Output the (x, y) coordinate of the center of the cell containing the given text.  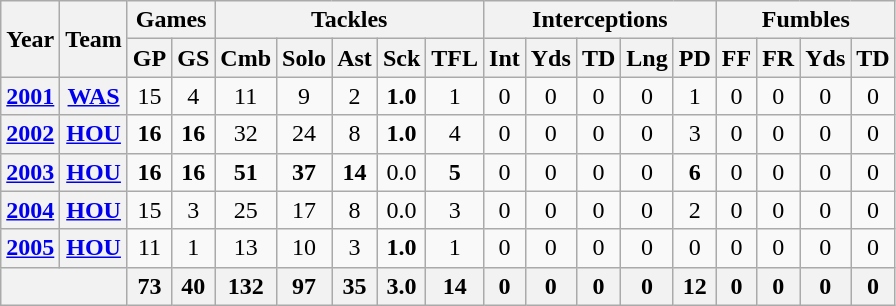
2002 (30, 134)
Sck (401, 58)
Ast (355, 58)
PD (694, 58)
6 (694, 172)
Team (94, 39)
97 (304, 286)
51 (246, 172)
3.0 (401, 286)
Interceptions (600, 20)
24 (304, 134)
2004 (30, 210)
2001 (30, 96)
40 (194, 286)
2005 (30, 248)
10 (304, 248)
Solo (304, 58)
Year (30, 39)
5 (455, 172)
73 (149, 286)
37 (304, 172)
12 (694, 286)
Tackles (350, 20)
9 (304, 96)
GS (194, 58)
FF (736, 58)
25 (246, 210)
2003 (30, 172)
17 (304, 210)
Cmb (246, 58)
35 (355, 286)
Games (170, 20)
Fumbles (806, 20)
Int (505, 58)
WAS (94, 96)
32 (246, 134)
Lng (647, 58)
GP (149, 58)
132 (246, 286)
FR (778, 58)
13 (246, 248)
TFL (455, 58)
